Locate the cell with the specified text and output its (x, y) center coordinate. 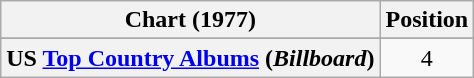
US Top Country Albums (Billboard) (190, 58)
Chart (1977) (190, 20)
Position (427, 20)
4 (427, 58)
